Extract the [X, Y] coordinate from the center of the cell holding the provided text.  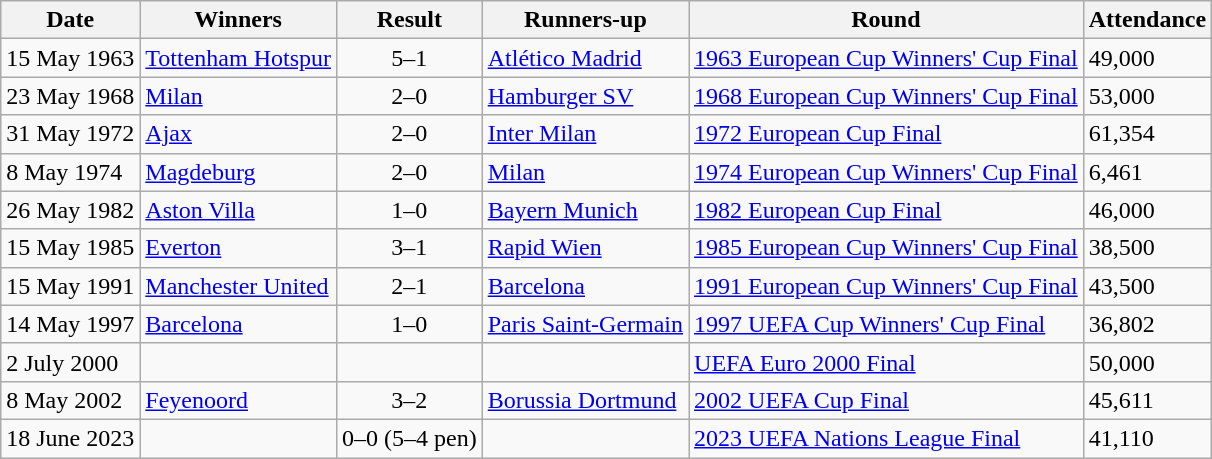
Tottenham Hotspur [238, 58]
2 July 2000 [70, 362]
Round [886, 20]
15 May 1963 [70, 58]
Manchester United [238, 286]
18 June 2023 [70, 438]
Paris Saint-Germain [585, 324]
Date [70, 20]
6,461 [1147, 172]
3–2 [409, 400]
2023 UEFA Nations League Final [886, 438]
1968 European Cup Winners' Cup Final [886, 96]
50,000 [1147, 362]
Winners [238, 20]
Bayern Munich [585, 210]
53,000 [1147, 96]
1985 European Cup Winners' Cup Final [886, 248]
14 May 1997 [70, 324]
2–1 [409, 286]
2002 UEFA Cup Final [886, 400]
0–0 (5–4 pen) [409, 438]
Result [409, 20]
Rapid Wien [585, 248]
15 May 1985 [70, 248]
38,500 [1147, 248]
Hamburger SV [585, 96]
45,611 [1147, 400]
23 May 1968 [70, 96]
8 May 2002 [70, 400]
36,802 [1147, 324]
1972 European Cup Final [886, 134]
Everton [238, 248]
Magdeburg [238, 172]
Aston Villa [238, 210]
1997 UEFA Cup Winners' Cup Final [886, 324]
31 May 1972 [70, 134]
3–1 [409, 248]
Feyenoord [238, 400]
Ajax [238, 134]
1963 European Cup Winners' Cup Final [886, 58]
41,110 [1147, 438]
5–1 [409, 58]
49,000 [1147, 58]
43,500 [1147, 286]
1982 European Cup Final [886, 210]
Runners-up [585, 20]
Attendance [1147, 20]
Inter Milan [585, 134]
UEFA Euro 2000 Final [886, 362]
26 May 1982 [70, 210]
1974 European Cup Winners' Cup Final [886, 172]
1991 European Cup Winners' Cup Final [886, 286]
61,354 [1147, 134]
Atlético Madrid [585, 58]
15 May 1991 [70, 286]
46,000 [1147, 210]
Borussia Dortmund [585, 400]
8 May 1974 [70, 172]
